Capture the cell that displays the provided text and extract its (x, y) central coordinate. 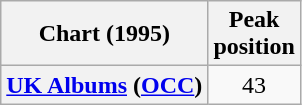
Peakposition (254, 34)
43 (254, 85)
UK Albums (OCC) (104, 85)
Chart (1995) (104, 34)
